Extract the (X, Y) coordinate from the center of the cell holding the provided text.  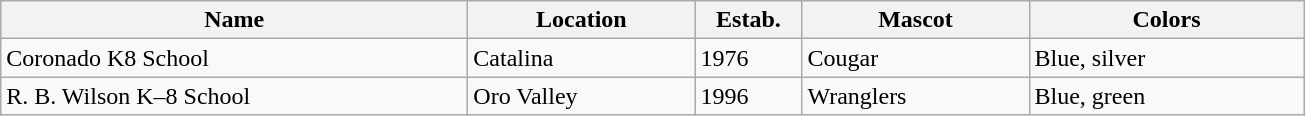
Location (582, 20)
R. B. Wilson K–8 School (234, 96)
Estab. (748, 20)
Blue, green (1166, 96)
1996 (748, 96)
Mascot (916, 20)
Colors (1166, 20)
1976 (748, 58)
Blue, silver (1166, 58)
Name (234, 20)
Wranglers (916, 96)
Cougar (916, 58)
Oro Valley (582, 96)
Catalina (582, 58)
Coronado K8 School (234, 58)
